Capture the cell that displays the provided text and extract its [x, y] central coordinate. 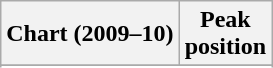
Chart (2009–10) [90, 34]
Peakposition [225, 34]
